Return [X, Y] of the center of cell containing provided text 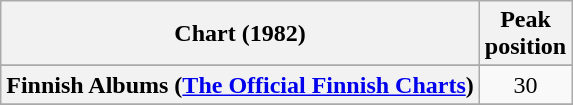
30 [525, 85]
Chart (1982) [240, 34]
Peakposition [525, 34]
Finnish Albums (The Official Finnish Charts) [240, 85]
